Scan for the cell matching the given text and deliver its (X, Y) coordinate at center. 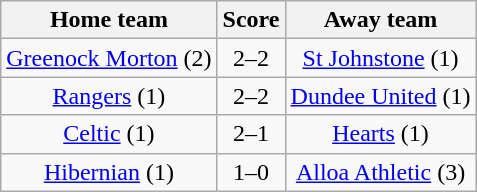
Hibernian (1) (109, 172)
Dundee United (1) (380, 96)
2–1 (251, 134)
1–0 (251, 172)
Greenock Morton (2) (109, 58)
Away team (380, 20)
St Johnstone (1) (380, 58)
Alloa Athletic (3) (380, 172)
Rangers (1) (109, 96)
Celtic (1) (109, 134)
Home team (109, 20)
Score (251, 20)
Hearts (1) (380, 134)
